Locate the cell with the specified text and output its (X, Y) center coordinate. 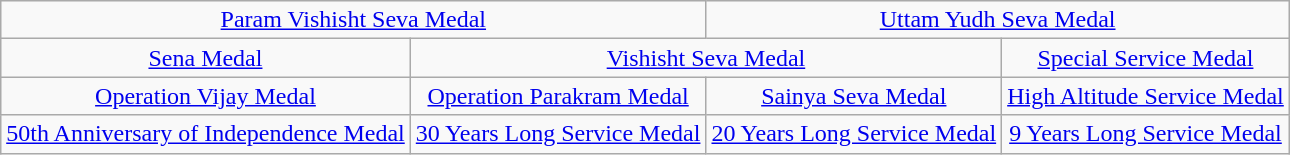
Vishisht Seva Medal (706, 58)
Param Vishisht Seva Medal (354, 20)
20 Years Long Service Medal (854, 134)
High Altitude Service Medal (1146, 96)
Operation Vijay Medal (206, 96)
Special Service Medal (1146, 58)
30 Years Long Service Medal (558, 134)
Operation Parakram Medal (558, 96)
Sainya Seva Medal (854, 96)
9 Years Long Service Medal (1146, 134)
Uttam Yudh Seva Medal (998, 20)
Sena Medal (206, 58)
50th Anniversary of Independence Medal (206, 134)
